Find where the given text appears and provide that cell's center as (X, Y) coordinate. 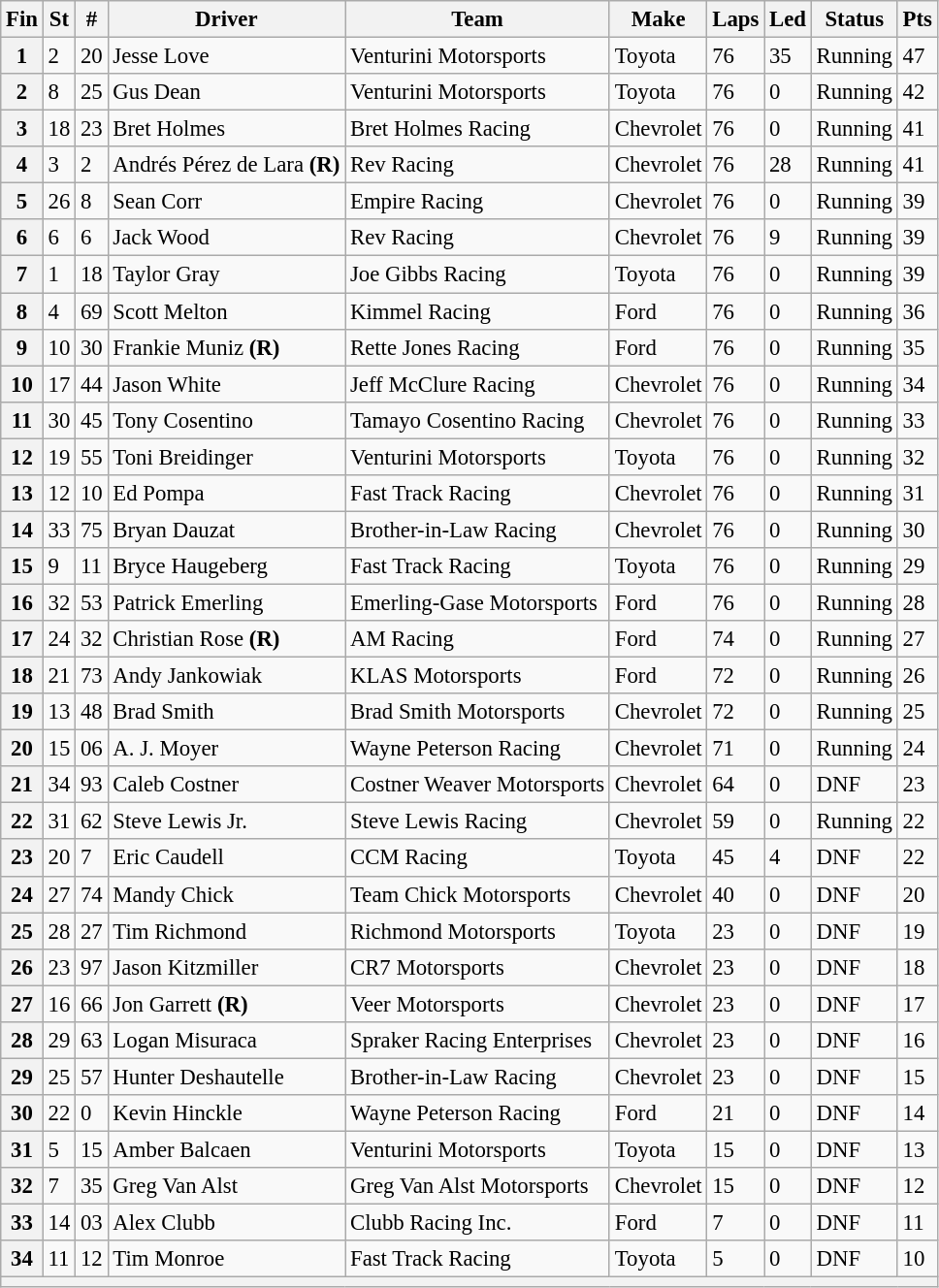
71 (735, 749)
# (91, 19)
36 (918, 311)
Veer Motorsports (477, 1004)
Taylor Gray (227, 274)
44 (91, 384)
42 (918, 92)
Greg Van Alst Motorsports (477, 1186)
Tamayo Cosentino Racing (477, 420)
Andy Jankowiak (227, 676)
Status (854, 19)
64 (735, 785)
03 (91, 1223)
St (58, 19)
Emerling-Gase Motorsports (477, 602)
Alex Clubb (227, 1223)
Eric Caudell (227, 858)
Clubb Racing Inc. (477, 1223)
Ed Pompa (227, 494)
66 (91, 1004)
59 (735, 821)
Kevin Hinckle (227, 1113)
Tony Cosentino (227, 420)
55 (91, 457)
57 (91, 1077)
Steve Lewis Racing (477, 821)
Jesse Love (227, 56)
Scott Melton (227, 311)
Toni Breidinger (227, 457)
Spraker Racing Enterprises (477, 1041)
Logan Misuraca (227, 1041)
Andrés Pérez de Lara (R) (227, 165)
Joe Gibbs Racing (477, 274)
97 (91, 967)
Driver (227, 19)
93 (91, 785)
Team (477, 19)
Costner Weaver Motorsports (477, 785)
63 (91, 1041)
Bryan Dauzat (227, 530)
Amber Balcaen (227, 1149)
Bret Holmes (227, 129)
75 (91, 530)
40 (735, 894)
Hunter Deshautelle (227, 1077)
Jason White (227, 384)
Rette Jones Racing (477, 347)
Make (658, 19)
53 (91, 602)
47 (918, 56)
AM Racing (477, 639)
Pts (918, 19)
Empire Racing (477, 202)
Gus Dean (227, 92)
Team Chick Motorsports (477, 894)
Bret Holmes Racing (477, 129)
CR7 Motorsports (477, 967)
Greg Van Alst (227, 1186)
Jon Garrett (R) (227, 1004)
Led (788, 19)
Sean Corr (227, 202)
Tim Richmond (227, 931)
Brad Smith Motorsports (477, 712)
Kimmel Racing (477, 311)
CCM Racing (477, 858)
A. J. Moyer (227, 749)
Jeff McClure Racing (477, 384)
06 (91, 749)
Tim Monroe (227, 1259)
62 (91, 821)
Laps (735, 19)
Caleb Costner (227, 785)
73 (91, 676)
48 (91, 712)
Jack Wood (227, 238)
Christian Rose (R) (227, 639)
Brad Smith (227, 712)
KLAS Motorsports (477, 676)
Mandy Chick (227, 894)
Frankie Muniz (R) (227, 347)
Fin (22, 19)
Jason Kitzmiller (227, 967)
Richmond Motorsports (477, 931)
Steve Lewis Jr. (227, 821)
Patrick Emerling (227, 602)
Bryce Haugeberg (227, 566)
69 (91, 311)
